Identify which cell holds the provided text, then report its (x, y) central coordinate. 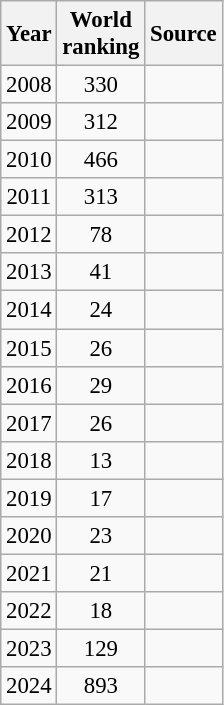
313 (101, 197)
2022 (29, 611)
21 (101, 573)
29 (101, 385)
2023 (29, 648)
2014 (29, 310)
2013 (29, 273)
17 (101, 498)
2010 (29, 160)
2015 (29, 348)
13 (101, 460)
2012 (29, 235)
Source (184, 34)
41 (101, 273)
2019 (29, 498)
78 (101, 235)
24 (101, 310)
129 (101, 648)
893 (101, 686)
2018 (29, 460)
2011 (29, 197)
2020 (29, 536)
2016 (29, 385)
2008 (29, 85)
466 (101, 160)
312 (101, 122)
330 (101, 85)
23 (101, 536)
2009 (29, 122)
2021 (29, 573)
2024 (29, 686)
18 (101, 611)
2017 (29, 423)
Year (29, 34)
Worldranking (101, 34)
